Find where the given text appears and provide that cell's center as [x, y] coordinate. 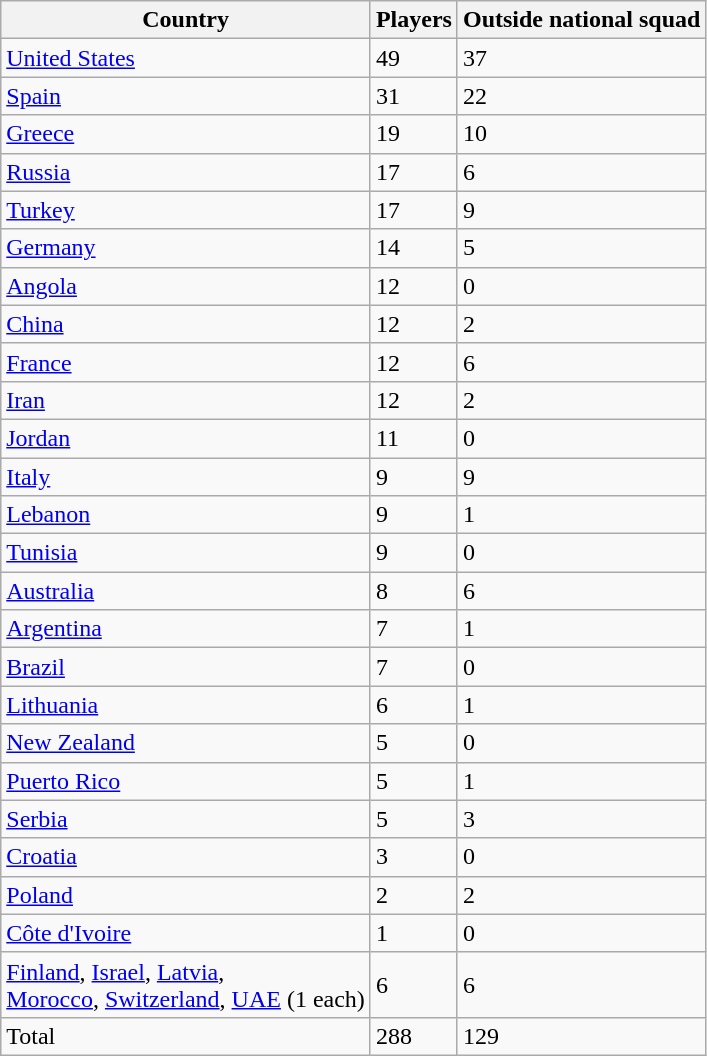
19 [414, 134]
Lebanon [186, 515]
Tunisia [186, 553]
New Zealand [186, 743]
Angola [186, 286]
Country [186, 20]
22 [581, 96]
Players [414, 20]
United States [186, 58]
Iran [186, 400]
129 [581, 1036]
Poland [186, 895]
Finland, Israel, Latvia, Morocco, Switzerland, UAE (1 each) [186, 984]
49 [414, 58]
288 [414, 1036]
Jordan [186, 438]
10 [581, 134]
Outside national squad [581, 20]
Brazil [186, 667]
Croatia [186, 857]
Greece [186, 134]
37 [581, 58]
Côte d'Ivoire [186, 933]
Spain [186, 96]
Australia [186, 591]
Italy [186, 477]
Russia [186, 172]
Lithuania [186, 705]
Argentina [186, 629]
Turkey [186, 210]
France [186, 362]
8 [414, 591]
Total [186, 1036]
11 [414, 438]
Germany [186, 248]
14 [414, 248]
Puerto Rico [186, 781]
China [186, 324]
Serbia [186, 819]
31 [414, 96]
